Pinpoint the cell where the given text exists, returning its [x, y] midpoint coordinate. 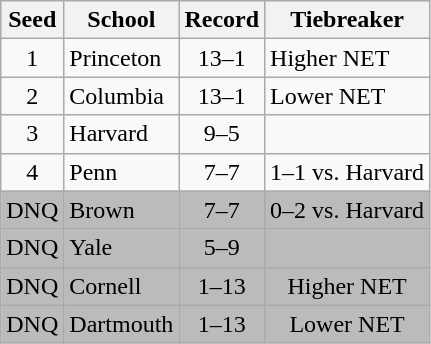
3 [32, 134]
Columbia [122, 96]
Princeton [122, 58]
0–2 vs. Harvard [348, 210]
Yale [122, 248]
Brown [122, 210]
2 [32, 96]
Tiebreaker [348, 20]
9–5 [222, 134]
4 [32, 172]
5–9 [222, 248]
Dartmouth [122, 324]
Harvard [122, 134]
School [122, 20]
Record [222, 20]
1 [32, 58]
Cornell [122, 286]
Penn [122, 172]
Seed [32, 20]
1–1 vs. Harvard [348, 172]
